Return the [x, y] coordinate for the center point of the cell that contains the specified text.  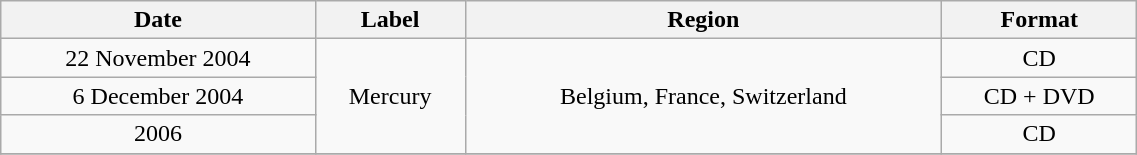
Region [704, 20]
CD + DVD [1040, 96]
22 November 2004 [158, 58]
Mercury [390, 96]
Label [390, 20]
6 December 2004 [158, 96]
2006 [158, 134]
Date [158, 20]
Format [1040, 20]
Belgium, France, Switzerland [704, 96]
